Capture the cell that displays the provided text and extract its (x, y) central coordinate. 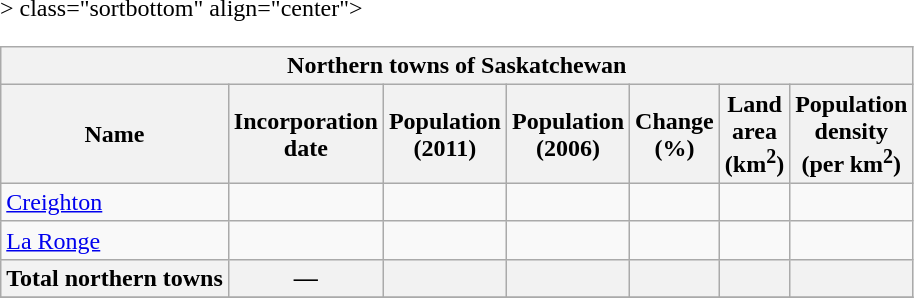
— (306, 278)
Northern towns of Saskatchewan (457, 66)
Population(2006) (568, 134)
La Ronge (115, 240)
Total northern towns (115, 278)
Name (115, 134)
Landarea(km2) (754, 134)
Incorporationdate (306, 134)
Populationdensity(per km2) (852, 134)
Creighton (115, 202)
Population(2011) (444, 134)
Change(%) (675, 134)
